Capture the cell that displays the provided text and extract its (x, y) central coordinate. 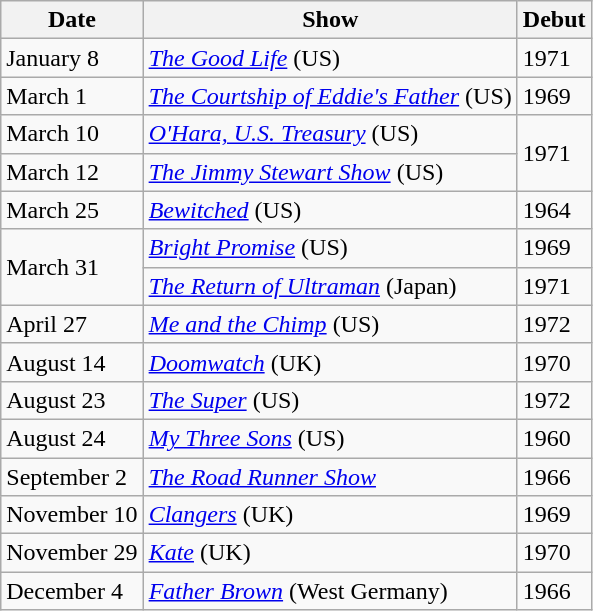
O'Hara, U.S. Treasury (US) (330, 134)
Clangers (UK) (330, 515)
August 24 (72, 438)
Debut (554, 20)
April 27 (72, 324)
1960 (554, 438)
The Super (US) (330, 400)
March 31 (72, 267)
The Jimmy Stewart Show (US) (330, 172)
August 14 (72, 362)
Show (330, 20)
The Good Life (US) (330, 58)
December 4 (72, 591)
Bright Promise (US) (330, 248)
Father Brown (West Germany) (330, 591)
Kate (UK) (330, 553)
Bewitched (US) (330, 210)
November 29 (72, 553)
March 10 (72, 134)
January 8 (72, 58)
My Three Sons (US) (330, 438)
Me and the Chimp (US) (330, 324)
1964 (554, 210)
The Road Runner Show (330, 477)
September 2 (72, 477)
March 1 (72, 96)
March 25 (72, 210)
Date (72, 20)
November 10 (72, 515)
The Return of Ultraman (Japan) (330, 286)
March 12 (72, 172)
August 23 (72, 400)
The Courtship of Eddie's Father (US) (330, 96)
Doomwatch (UK) (330, 362)
